Scan for the cell matching the given text and deliver its [X, Y] coordinate at center. 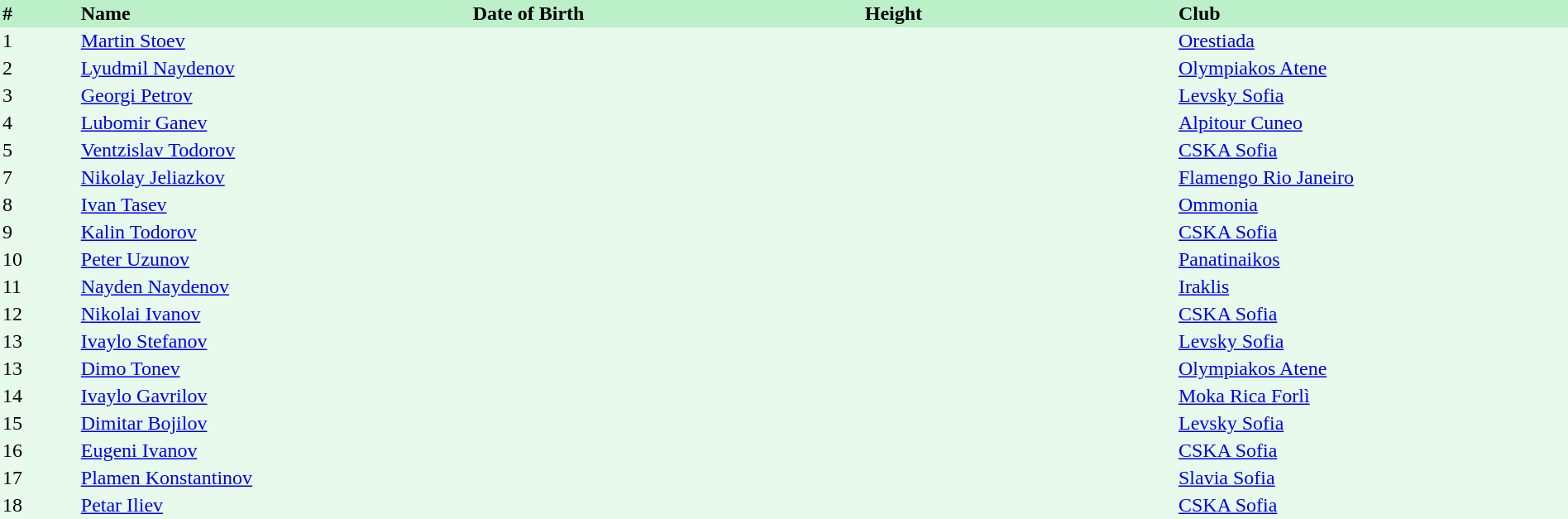
Lyudmil Naydenov [275, 68]
Petar Iliev [275, 505]
Nikolay Jeliazkov [275, 177]
Ivaylo Gavrilov [275, 396]
Moka Rica Forlì [1372, 396]
2 [40, 68]
Flamengo Rio Janeiro [1372, 177]
15 [40, 424]
Ivaylo Stefanov [275, 341]
Martin Stoev [275, 41]
Orestiada [1372, 41]
Nayden Naydenov [275, 286]
Ivan Tasev [275, 205]
Lubomir Ganev [275, 123]
Ommonia [1372, 205]
5 [40, 151]
4 [40, 123]
Eugeni Ivanov [275, 450]
18 [40, 505]
Dimitar Bojilov [275, 424]
Georgi Petrov [275, 96]
Height [1019, 13]
8 [40, 205]
# [40, 13]
Panatinaikos [1372, 260]
Ventzislav Todorov [275, 151]
Date of Birth [667, 13]
Iraklis [1372, 286]
10 [40, 260]
Dimo Tonev [275, 369]
Kalin Todorov [275, 232]
17 [40, 478]
3 [40, 96]
Name [275, 13]
12 [40, 315]
Club [1372, 13]
1 [40, 41]
7 [40, 177]
16 [40, 450]
Nikolai Ivanov [275, 315]
Slavia Sofia [1372, 478]
11 [40, 286]
9 [40, 232]
Alpitour Cuneo [1372, 123]
Plamen Konstantinov [275, 478]
Peter Uzunov [275, 260]
14 [40, 396]
